Capture the cell that displays the provided text and extract its (X, Y) central coordinate. 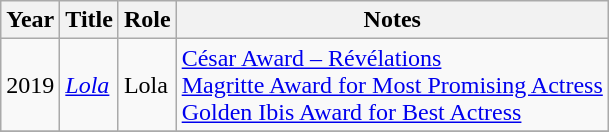
César Award – RévélationsMagritte Award for Most Promising ActressGolden Ibis Award for Best Actress (392, 85)
2019 (30, 85)
Notes (392, 20)
Role (147, 20)
Title (90, 20)
Year (30, 20)
